Search for the cell housing the specified text and yield its [x, y] center coordinate. 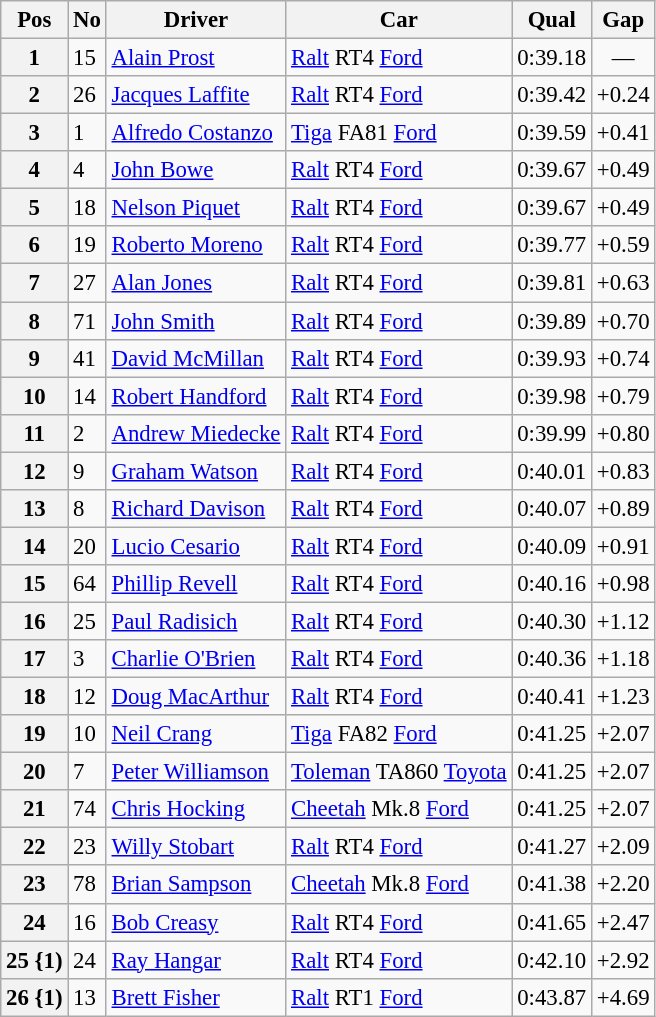
Charlie O'Brien [196, 659]
Pos [34, 20]
Chris Hocking [196, 809]
Tiga FA81 Ford [399, 133]
0:40.36 [552, 659]
0:39.18 [552, 58]
+0.70 [624, 321]
Roberto Moreno [196, 245]
Toleman TA860 Toyota [399, 772]
0:39.42 [552, 95]
Robert Handford [196, 396]
0:40.07 [552, 509]
Alain Prost [196, 58]
25 [87, 621]
+0.59 [624, 245]
+2.47 [624, 922]
26 {1) [34, 997]
Brett Fisher [196, 997]
Phillip Revell [196, 584]
78 [87, 885]
0:39.77 [552, 245]
+0.41 [624, 133]
+4.69 [624, 997]
+0.91 [624, 546]
Doug MacArthur [196, 697]
+0.83 [624, 471]
No [87, 20]
+0.98 [624, 584]
17 [34, 659]
+0.80 [624, 433]
41 [87, 358]
26 [87, 95]
0:39.93 [552, 358]
Car [399, 20]
0:40.16 [552, 584]
0:39.99 [552, 433]
Nelson Piquet [196, 208]
5 [34, 208]
Peter Williamson [196, 772]
+2.09 [624, 847]
+0.74 [624, 358]
Paul Radisich [196, 621]
64 [87, 584]
John Bowe [196, 170]
0:39.59 [552, 133]
+1.18 [624, 659]
0:43.87 [552, 997]
David McMillan [196, 358]
6 [34, 245]
+1.23 [624, 697]
Neil Crang [196, 734]
+0.89 [624, 509]
Ray Hangar [196, 960]
Graham Watson [196, 471]
0:40.41 [552, 697]
0:39.89 [552, 321]
21 [34, 809]
0:41.27 [552, 847]
+2.92 [624, 960]
Driver [196, 20]
+0.63 [624, 283]
0:40.09 [552, 546]
+0.24 [624, 95]
Tiga FA82 Ford [399, 734]
74 [87, 809]
0:40.30 [552, 621]
— [624, 58]
22 [34, 847]
Alfredo Costanzo [196, 133]
0:40.01 [552, 471]
Lucio Cesario [196, 546]
Andrew Miedecke [196, 433]
Ralt RT1 Ford [399, 997]
Gap [624, 20]
John Smith [196, 321]
+1.12 [624, 621]
11 [34, 433]
0:41.65 [552, 922]
Jacques Laffite [196, 95]
0:39.98 [552, 396]
Bob Creasy [196, 922]
0:41.38 [552, 885]
Willy Stobart [196, 847]
0:39.81 [552, 283]
25 {1) [34, 960]
Qual [552, 20]
Brian Sampson [196, 885]
+2.20 [624, 885]
Alan Jones [196, 283]
Richard Davison [196, 509]
71 [87, 321]
+0.79 [624, 396]
0:42.10 [552, 960]
27 [87, 283]
